Find where the given text appears and provide that cell's center as (x, y) coordinate. 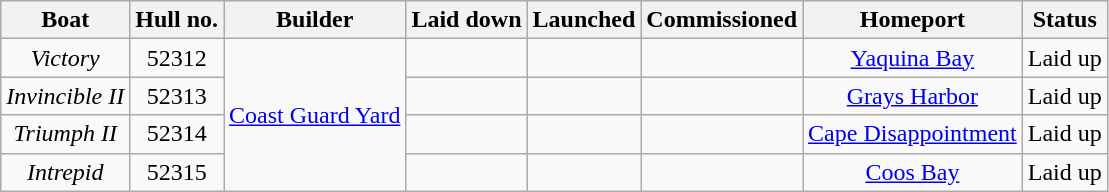
Laid down (466, 20)
Victory (66, 58)
Hull no. (177, 20)
Invincible II (66, 96)
Grays Harbor (913, 96)
52312 (177, 58)
52314 (177, 134)
Launched (584, 20)
Triumph II (66, 134)
52313 (177, 96)
52315 (177, 172)
Builder (315, 20)
Cape Disappointment (913, 134)
Status (1064, 20)
Commissioned (722, 20)
Homeport (913, 20)
Boat (66, 20)
Yaquina Bay (913, 58)
Coos Bay (913, 172)
Intrepid (66, 172)
Coast Guard Yard (315, 115)
